Provide the [x, y] coordinate of the cell's center where the given text is located.  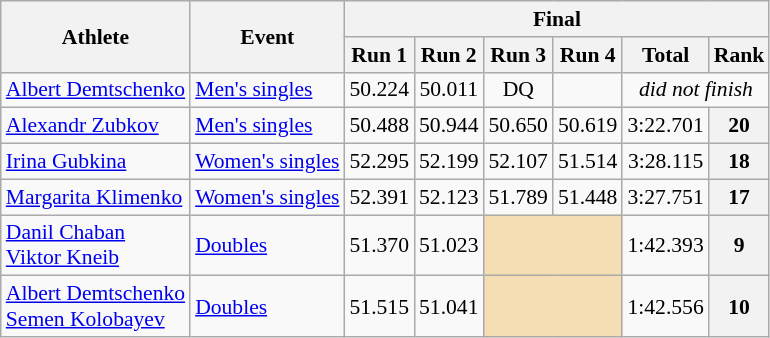
51.370 [380, 246]
did not finish [696, 90]
Run 1 [380, 55]
Total [665, 55]
3:27.751 [665, 197]
50.944 [448, 126]
9 [740, 246]
18 [740, 162]
3:28.115 [665, 162]
Run 3 [518, 55]
10 [740, 306]
Run 2 [448, 55]
20 [740, 126]
1:42.556 [665, 306]
50.224 [380, 90]
Alexandr Zubkov [96, 126]
Final [558, 19]
Run 4 [588, 55]
51.789 [518, 197]
Albert Demtschenko [96, 90]
52.391 [380, 197]
Albert DemtschenkoSemen Kolobayev [96, 306]
3:22.701 [665, 126]
52.123 [448, 197]
52.295 [380, 162]
Margarita Klimenko [96, 197]
50.619 [588, 126]
52.199 [448, 162]
Danil ChabanViktor Kneib [96, 246]
Event [267, 36]
51.041 [448, 306]
50.011 [448, 90]
51.448 [588, 197]
Irina Gubkina [96, 162]
1:42.393 [665, 246]
17 [740, 197]
51.515 [380, 306]
DQ [518, 90]
50.488 [380, 126]
Athlete [96, 36]
51.023 [448, 246]
52.107 [518, 162]
51.514 [588, 162]
Rank [740, 55]
50.650 [518, 126]
